Return the (x, y) coordinate for the center point of the cell that contains the specified text.  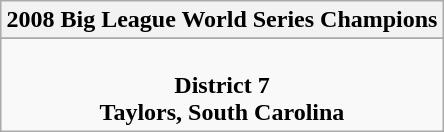
District 7 Taylors, South Carolina (222, 85)
2008 Big League World Series Champions (222, 20)
